Locate the cell with the specified text and output its [x, y] center coordinate. 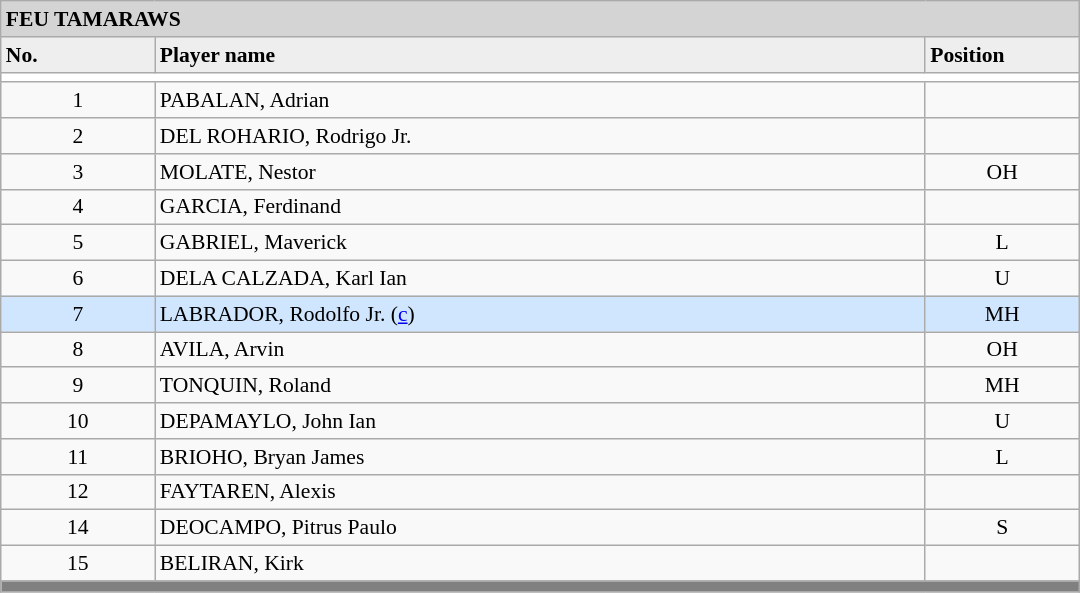
12 [78, 492]
4 [78, 207]
6 [78, 279]
MOLATE, Nestor [540, 172]
S [1002, 528]
8 [78, 350]
2 [78, 136]
GABRIEL, Maverick [540, 243]
AVILA, Arvin [540, 350]
5 [78, 243]
14 [78, 528]
9 [78, 386]
Player name [540, 55]
No. [78, 55]
15 [78, 564]
LABRADOR, Rodolfo Jr. (c) [540, 314]
DEOCAMPO, Pitrus Paulo [540, 528]
FEU TAMARAWS [540, 19]
TONQUIN, Roland [540, 386]
11 [78, 457]
DEPAMAYLO, John Ian [540, 421]
GARCIA, Ferdinand [540, 207]
1 [78, 101]
7 [78, 314]
BELIRAN, Kirk [540, 564]
3 [78, 172]
DEL ROHARIO, Rodrigo Jr. [540, 136]
PABALAN, Adrian [540, 101]
Position [1002, 55]
BRIOHO, Bryan James [540, 457]
FAYTAREN, Alexis [540, 492]
DELA CALZADA, Karl Ian [540, 279]
10 [78, 421]
